Capture the cell that displays the provided text and extract its [X, Y] central coordinate. 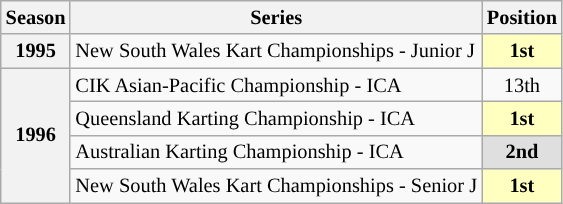
1996 [36, 136]
New South Wales Kart Championships - Junior J [276, 51]
Australian Karting Championship - ICA [276, 152]
Position [522, 17]
Series [276, 17]
Queensland Karting Championship - ICA [276, 118]
2nd [522, 152]
New South Wales Kart Championships - Senior J [276, 186]
CIK Asian-Pacific Championship - ICA [276, 85]
13th [522, 85]
1995 [36, 51]
Season [36, 17]
